Provide the [X, Y] coordinate of the cell's center where the given text is located.  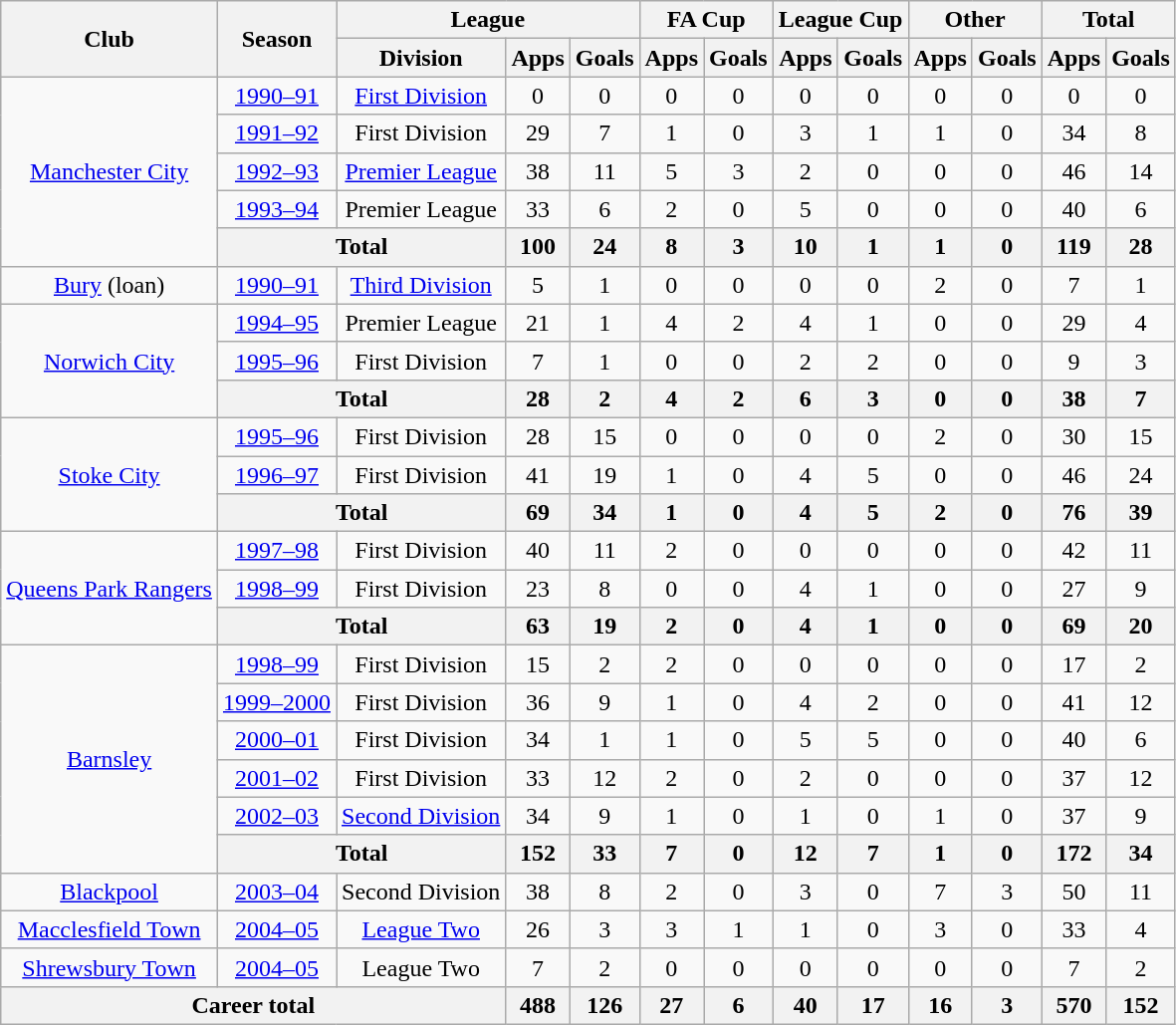
Shrewsbury Town [110, 967]
1993–94 [277, 209]
1992–93 [277, 171]
23 [538, 589]
League Cup [840, 20]
Season [277, 39]
2002–03 [277, 816]
Division [421, 58]
21 [538, 323]
Stoke City [110, 474]
Club [110, 39]
36 [538, 702]
Bury (loan) [110, 285]
14 [1141, 171]
570 [1073, 1005]
2001–02 [277, 778]
39 [1141, 513]
2003–04 [277, 892]
100 [538, 247]
63 [538, 627]
76 [1073, 513]
2000–01 [277, 740]
1991–92 [277, 133]
20 [1141, 627]
1999–2000 [277, 702]
172 [1073, 854]
42 [1073, 551]
1996–97 [277, 475]
1994–95 [277, 323]
Norwich City [110, 361]
119 [1073, 247]
10 [805, 247]
50 [1073, 892]
Blackpool [110, 892]
Third Division [421, 285]
488 [538, 1005]
26 [538, 929]
Macclesfield Town [110, 929]
Manchester City [110, 171]
126 [604, 1005]
Queens Park Rangers [110, 589]
Barnsley [110, 759]
FA Cup [706, 20]
16 [940, 1005]
Career total [253, 1005]
1997–98 [277, 551]
League [488, 20]
30 [1073, 436]
Other [975, 20]
